Scan for the cell matching the given text and deliver its [X, Y] coordinate at center. 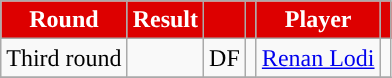
Renan Lodi [318, 58]
Third round [64, 58]
Player [318, 20]
Round [64, 20]
DF [225, 58]
Result [165, 20]
